Determine the (X, Y) coordinate at the center of the cell enclosing the given text.  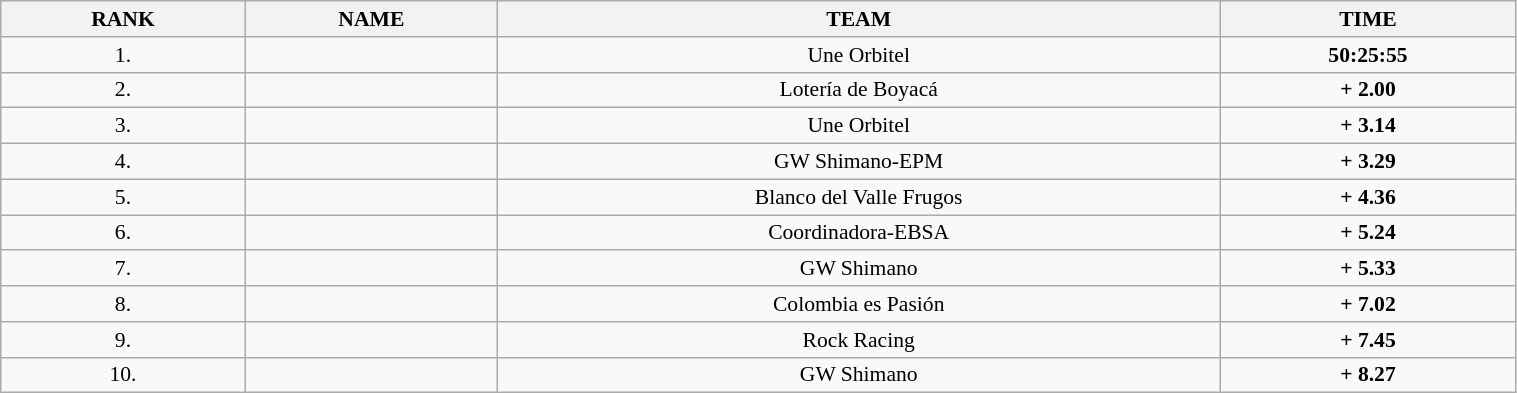
3. (123, 126)
8. (123, 304)
50:25:55 (1368, 55)
Lotería de Boyacá (859, 90)
Rock Racing (859, 340)
4. (123, 162)
1. (123, 55)
9. (123, 340)
+ 4.36 (1368, 197)
Colombia es Pasión (859, 304)
GW Shimano-EPM (859, 162)
10. (123, 375)
RANK (123, 19)
Blanco del Valle Frugos (859, 197)
+ 8.27 (1368, 375)
+ 3.14 (1368, 126)
Coordinadora-EBSA (859, 233)
+ 5.24 (1368, 233)
+ 7.02 (1368, 304)
7. (123, 269)
TEAM (859, 19)
2. (123, 90)
+ 7.45 (1368, 340)
NAME (371, 19)
TIME (1368, 19)
6. (123, 233)
+ 2.00 (1368, 90)
5. (123, 197)
+ 3.29 (1368, 162)
+ 5.33 (1368, 269)
